Return [x, y] of the center of cell containing provided text 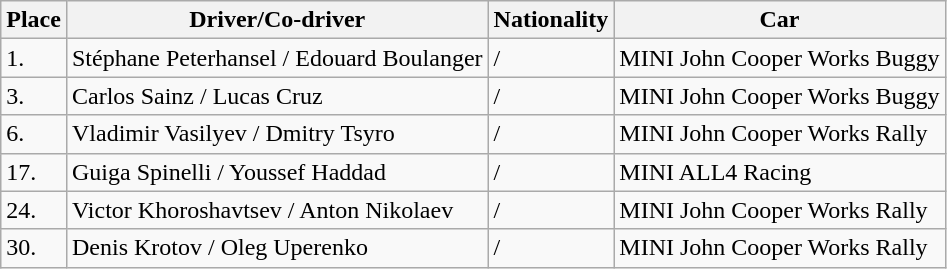
Nationality [551, 20]
17. [34, 172]
6. [34, 134]
MINI ALL4 Racing [780, 172]
30. [34, 248]
3. [34, 96]
Place [34, 20]
Car [780, 20]
1. [34, 58]
Victor Khoroshavtsev / Anton Nikolaev [277, 210]
Carlos Sainz / Lucas Cruz [277, 96]
Guiga Spinelli / Youssef Haddad [277, 172]
Driver/Co-driver [277, 20]
Denis Krotov / Oleg Uperenko [277, 248]
Stéphane Peterhansel / Edouard Boulanger [277, 58]
Vladimir Vasilyev / Dmitry Tsyro [277, 134]
24. [34, 210]
